Scan for the cell matching the given text and deliver its [X, Y] coordinate at center. 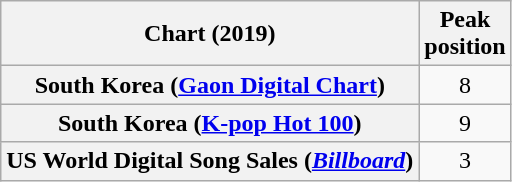
3 [465, 161]
South Korea (Gaon Digital Chart) [210, 85]
8 [465, 85]
South Korea (K-pop Hot 100) [210, 123]
US World Digital Song Sales (Billboard) [210, 161]
9 [465, 123]
Peakposition [465, 34]
Chart (2019) [210, 34]
